From the cell containing the given text, extract its center point as [X, Y] coordinate. 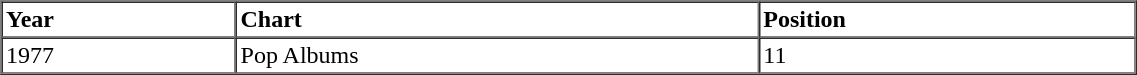
Position [948, 20]
Year [120, 20]
Chart [498, 20]
1977 [120, 56]
Pop Albums [498, 56]
11 [948, 56]
